Determine the [x, y] coordinate at the center of the cell enclosing the given text.  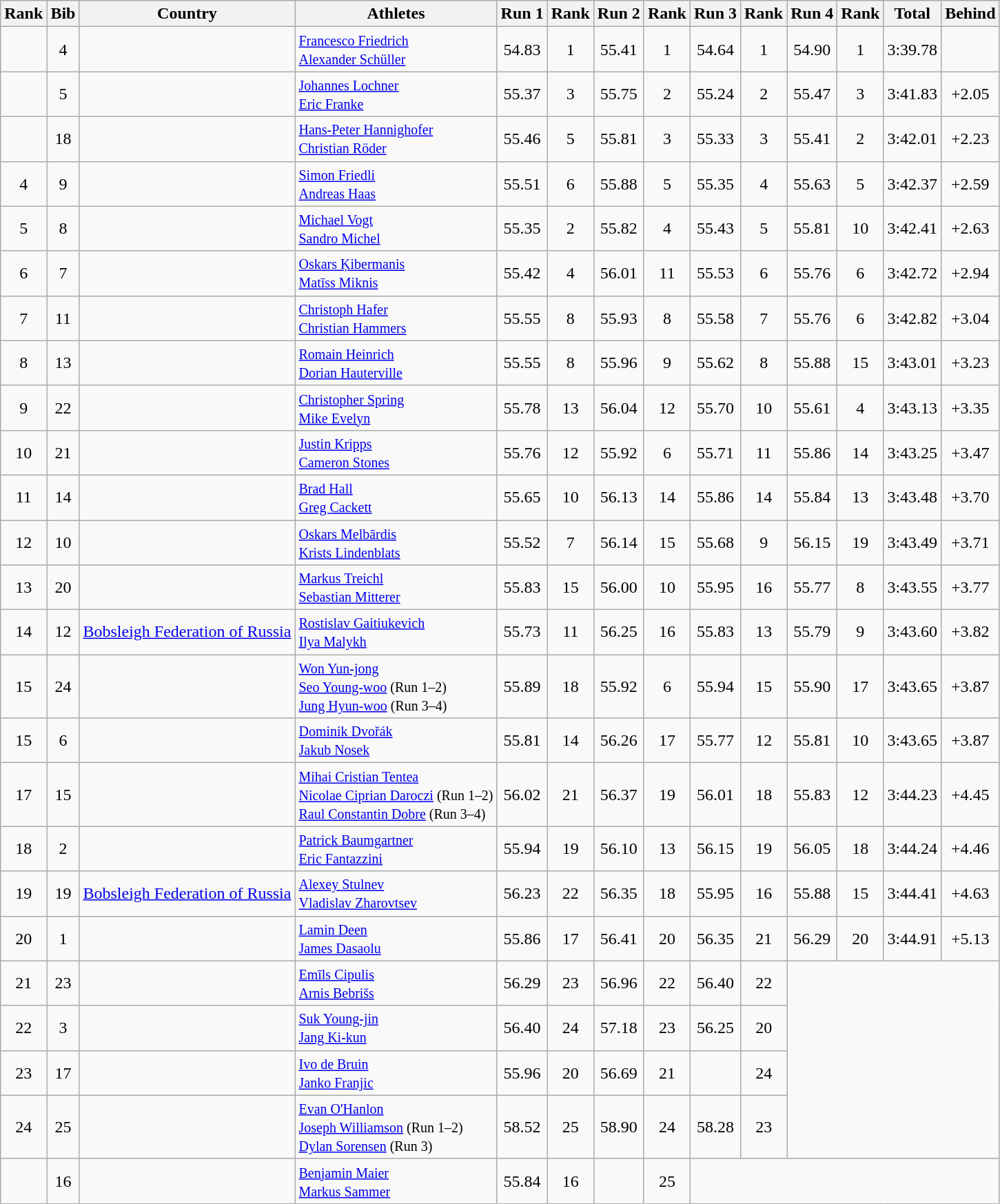
Brad HallGreg Cackett [396, 498]
+2.94 [970, 273]
Run 3 [715, 14]
56.69 [619, 1072]
54.90 [812, 50]
55.78 [522, 408]
Oskars ĶibermanisMatīss Miknis [396, 273]
Simon FriedliAndreas Haas [396, 183]
58.90 [619, 1127]
+2.59 [970, 183]
55.24 [715, 94]
3:42.82 [912, 318]
55.65 [522, 498]
58.28 [715, 1127]
55.43 [715, 229]
3:44.41 [912, 893]
Justin KrippsCameron Stones [396, 452]
56.23 [522, 893]
Lamin DeenJames Dasaolu [396, 939]
Total [912, 14]
55.47 [812, 94]
3:42.37 [912, 183]
55.58 [715, 318]
+5.13 [970, 939]
Hans-Peter HannighoferChristian Röder [396, 139]
3:42.01 [912, 139]
55.37 [522, 94]
+3.23 [970, 363]
Christopher SpringMike Evelyn [396, 408]
55.89 [522, 686]
+3.70 [970, 498]
+3.35 [970, 408]
Rostislav GaitiukevichIlya Malykh [396, 633]
55.46 [522, 139]
3:43.25 [912, 452]
Oskars MelbārdisKrists Lindenblats [396, 542]
56.41 [619, 939]
3:43.01 [912, 363]
Behind [970, 14]
Patrick BaumgartnerEric Fantazzini [396, 849]
56.02 [522, 795]
55.79 [812, 633]
55.71 [715, 452]
+4.63 [970, 893]
3:43.48 [912, 498]
3:42.72 [912, 273]
Evan O'HanlonJoseph Williamson (Run 1–2)Dylan Sorensen (Run 3) [396, 1127]
+3.71 [970, 542]
3:44.91 [912, 939]
57.18 [619, 1028]
3:41.83 [912, 94]
54.64 [715, 50]
3:43.49 [912, 542]
Suk Young-jinJang Ki-kun [396, 1028]
56.14 [619, 542]
Run 1 [522, 14]
Romain HeinrichDorian Hauterville [396, 363]
+3.04 [970, 318]
Christoph HaferChristian Hammers [396, 318]
55.70 [715, 408]
56.04 [619, 408]
56.13 [619, 498]
56.00 [619, 587]
Athletes [396, 14]
56.26 [619, 740]
+4.46 [970, 849]
Run 2 [619, 14]
56.37 [619, 795]
Emīls CipulisArnis Bebrišs [396, 983]
55.90 [812, 686]
3:43.13 [912, 408]
55.52 [522, 542]
+2.63 [970, 229]
Michael VogtSandro Michel [396, 229]
Markus TreichlSebastian Mitterer [396, 587]
55.68 [715, 542]
3:42.41 [912, 229]
Run 4 [812, 14]
58.52 [522, 1127]
3:44.24 [912, 849]
+3.77 [970, 587]
3:43.55 [912, 587]
55.33 [715, 139]
+3.47 [970, 452]
Benjamin MaierMarkus Sammer [396, 1181]
55.62 [715, 363]
Won Yun-jongSeo Young-woo (Run 1–2)Jung Hyun-woo (Run 3–4) [396, 686]
56.05 [812, 849]
55.51 [522, 183]
Francesco FriedrichAlexander Schüller [396, 50]
Johannes LochnerEric Franke [396, 94]
55.63 [812, 183]
56.10 [619, 849]
+2.23 [970, 139]
+3.82 [970, 633]
Alexey StulnevVladislav Zharovtsev [396, 893]
55.93 [619, 318]
55.73 [522, 633]
3:43.60 [912, 633]
55.61 [812, 408]
+4.45 [970, 795]
54.83 [522, 50]
55.53 [715, 273]
+2.05 [970, 94]
55.82 [619, 229]
Bib [63, 14]
56.96 [619, 983]
Dominik DvořákJakub Nosek [396, 740]
Country [187, 14]
3:44.23 [912, 795]
55.42 [522, 273]
55.75 [619, 94]
Ivo de BruinJanko Franjic [396, 1072]
Mihai Cristian TenteaNicolae Ciprian Daroczi (Run 1–2)Raul Constantin Dobre (Run 3–4) [396, 795]
3:39.78 [912, 50]
